Capture the cell that displays the provided text and extract its [x, y] central coordinate. 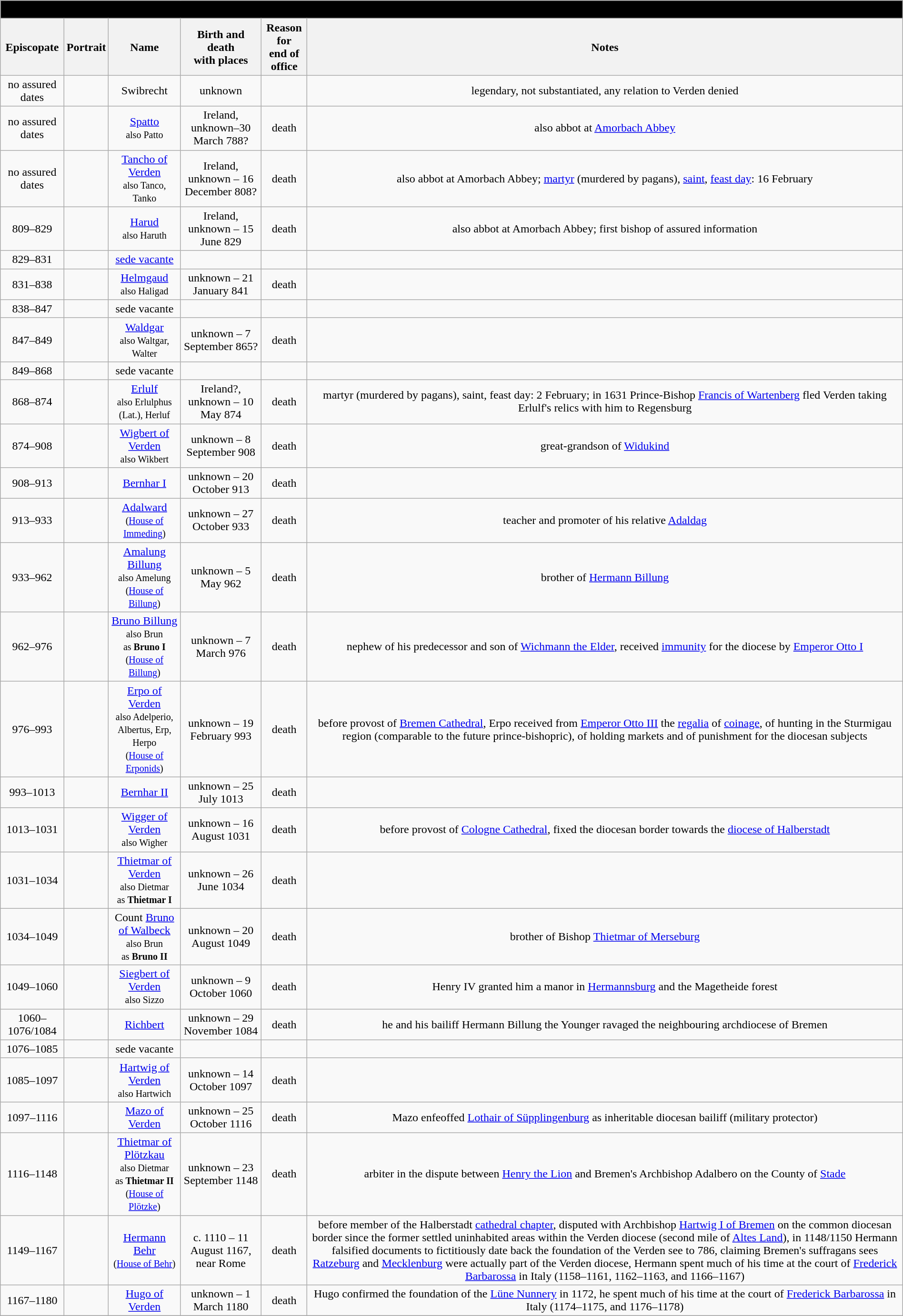
Erlulfalso Erlulphus (Lat.), Herluf [145, 402]
Bernhar I [145, 483]
908–913 [32, 483]
unknown – 7 September 865? [221, 340]
teacher and promoter of his relative Adaldag [605, 521]
Notes [605, 47]
Count Bruno of Walbeckalso Brunas Bruno II [145, 936]
Henry IV granted him a manor in Hermannsburg and the Magetheide forest [605, 987]
unknown – 14 October 1097 [221, 1080]
962–976 [32, 647]
Ireland, unknown – 15 June 829 [221, 229]
Thietmar of Plötzkaualso Dietmaras Thietmar II(House of Plötzke) [145, 1174]
unknown – 9 October 1060 [221, 987]
also abbot at Amorbach Abbey; first bishop of assured information [605, 229]
before provost of Cologne Cathedral, fixed the diocesan border towards the diocese of Halberstadt [605, 830]
1097–1116 [32, 1117]
Portrait [86, 47]
Episcopate [32, 47]
also abbot at Amorbach Abbey; martyr (murdered by pagans), saint, feast day: 16 February [605, 178]
Mazo of Verden [145, 1117]
Name [145, 47]
Thietmar of Verden also Dietmaras Thietmar I [145, 880]
unknown – 7 March 976 [221, 647]
1031–1034 [32, 880]
unknown – 21 January 841 [221, 284]
1149–1167 [32, 1250]
unknown – 26 June 1034 [221, 880]
unknown – 20 October 913 [221, 483]
1034–1049 [32, 936]
849–868 [32, 371]
brother of Hermann Billung [605, 577]
Ireland?, unknown – 10 May 874 [221, 402]
Waldgaralso Waltgar, Walter [145, 340]
Richbert [145, 1024]
874–908 [32, 446]
unknown – 27 October 933 [221, 521]
Reason for end of office [284, 47]
Spattoalso Patto [145, 128]
Amalung Billungalso Amelung(House of Billung) [145, 577]
Helmgaud also Haligad [145, 284]
976–993 [32, 729]
933–962 [32, 577]
831–838 [32, 284]
868–874 [32, 402]
Bernhar II [145, 793]
1013–1031 [32, 830]
Hermann Behr(House of Behr) [145, 1250]
unknown – 29 November 1084 [221, 1024]
Ireland, unknown–30 March 788? [221, 128]
unknown – 8 September 908 [221, 446]
1049–1060 [32, 987]
unknown – 1 March 1180 [221, 1300]
Hartwig of Verdenalso Hartwich [145, 1080]
unknown [221, 90]
great-grandson of Widukind [605, 446]
993–1013 [32, 793]
809–829 [32, 229]
Swibrecht [145, 90]
1076–1085 [32, 1049]
829–831 [32, 260]
Bruno Billungalso Brunas Bruno I(House of Billung) [145, 647]
Ireland, unknown – 16 December 808? [221, 178]
unknown – 19 February 993 [221, 729]
brother of Bishop Thietmar of Merseburg [605, 936]
Erpo of Verdenalso Adelperio, Albertus, Erp, Herpo(House of Erponids) [145, 729]
838–847 [32, 309]
Harud also Haruth [145, 229]
Mazo enfeoffed Lothair of Süpplingenburg as inheritable diocesan bailiff (military protector) [605, 1117]
1085–1097 [32, 1080]
unknown – 25 July 1013 [221, 793]
unknown – 23 September 1148 [221, 1174]
unknown – 20 August 1049 [221, 936]
unknown – 5 May 962 [221, 577]
c. 1110 – 11 August 1167, near Rome [221, 1250]
legendary, not substantiated, any relation to Verden denied [605, 90]
Adalward (House of Immeding) [145, 521]
arbiter in the dispute between Henry the Lion and Bremen's Archbishop Adalbero on the County of Stade [605, 1174]
Siegbert of Verden also Sizzo [145, 987]
847–849 [32, 340]
913–933 [32, 521]
nephew of his predecessor and son of Wichmann the Elder, received immunity for the diocese by Emperor Otto I [605, 647]
1116–1148 [32, 1174]
Tancho of Verdenalso Tanco, Tanko [145, 178]
Wigbert of Verdenalso Wikbert [145, 446]
Roman Catholic Bishops of Verden till 1180 [451, 10]
Wigger of Verdenalso Wigher [145, 830]
he and his bailiff Hermann Billung the Younger ravaged the neighbouring archdiocese of Bremen [605, 1024]
Hugo of Verden [145, 1300]
Birth and deathwith places [221, 47]
1060–1076/1084 [32, 1024]
1167–1180 [32, 1300]
also abbot at Amorbach Abbey [605, 128]
unknown – 16 August 1031 [221, 830]
unknown – 25 October 1116 [221, 1117]
